Output the (X, Y) coordinate of the center of the cell containing the given text.  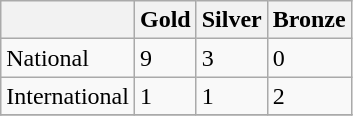
3 (232, 58)
National (68, 58)
Gold (165, 20)
International (68, 96)
9 (165, 58)
Bronze (309, 20)
Silver (232, 20)
0 (309, 58)
2 (309, 96)
